Pinpoint the cell where the given text exists, returning its (x, y) midpoint coordinate. 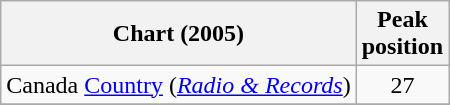
27 (402, 85)
Chart (2005) (178, 34)
Canada Country (Radio & Records) (178, 85)
Peakposition (402, 34)
